Pinpoint the cell where the given text exists, returning its [X, Y] midpoint coordinate. 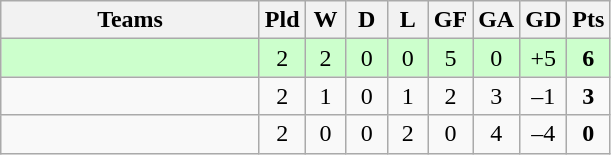
Teams [130, 20]
6 [588, 58]
GD [544, 20]
4 [496, 134]
GA [496, 20]
Pld [282, 20]
+5 [544, 58]
5 [450, 58]
W [326, 20]
L [408, 20]
–4 [544, 134]
GF [450, 20]
–1 [544, 96]
Pts [588, 20]
D [366, 20]
